Output the (X, Y) coordinate of the center of the cell containing the given text.  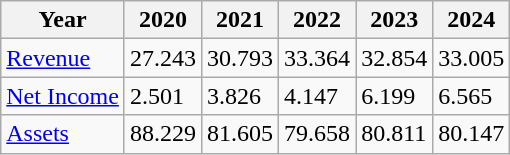
Revenue (63, 58)
4.147 (318, 96)
33.364 (318, 58)
27.243 (162, 58)
33.005 (472, 58)
6.199 (394, 96)
2.501 (162, 96)
81.605 (240, 134)
2023 (394, 20)
Year (63, 20)
80.811 (394, 134)
88.229 (162, 134)
Assets (63, 134)
79.658 (318, 134)
Net Income (63, 96)
2020 (162, 20)
6.565 (472, 96)
2024 (472, 20)
3.826 (240, 96)
80.147 (472, 134)
32.854 (394, 58)
2021 (240, 20)
2022 (318, 20)
30.793 (240, 58)
